Return [X, Y] of the center of cell containing provided text 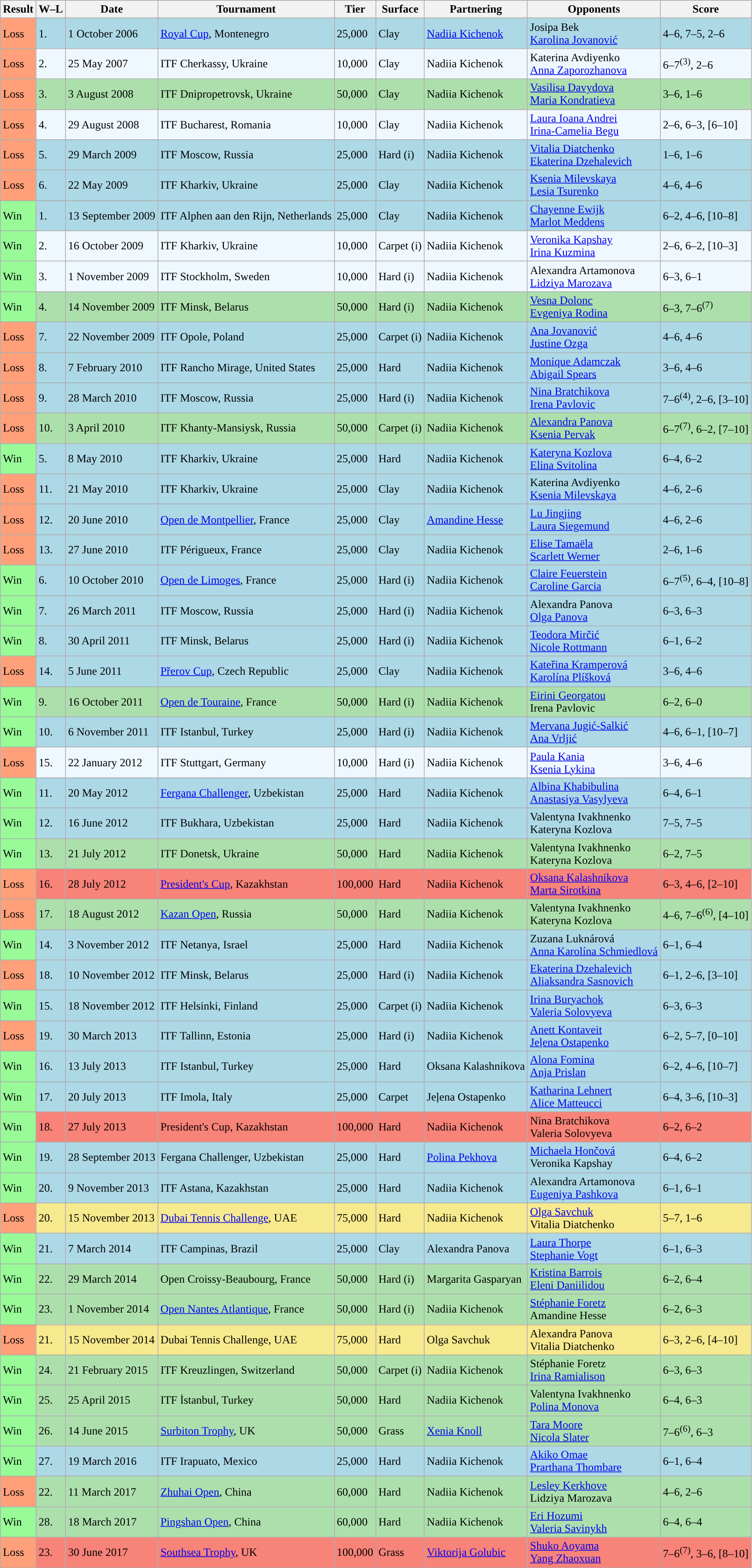
30 June 2017 [112, 1552]
ITF İstanbul, Turkey [246, 1401]
27 July 2013 [112, 1127]
6–2, 7–5 [706, 854]
19 March 2016 [112, 1462]
6–7(3), 2–6 [706, 64]
13 July 2013 [112, 1067]
1 October 2006 [112, 34]
Laura Ioana Andrei Irina-Camelia Begu [594, 124]
Nina Bratchikova Valeria Solovyeva [594, 1127]
Valentyna Ivakhnenko Polina Monova [594, 1401]
Shuko Aoyama Yang Zhaoxuan [594, 1552]
ITF Imola, Italy [246, 1096]
21 May 2010 [112, 489]
4–6, 6–1, [10–7] [706, 732]
Katerina Avdiyenko Anna Zaporozhanova [594, 64]
5 June 2011 [112, 671]
ITF Rancho Mirage, United States [246, 367]
Vasilisa Davydova Maria Kondratieva [594, 94]
ITF Kreuzlingen, Switzerland [246, 1370]
Tournament [246, 9]
Veronika Kapshay Irina Kuzmina [594, 246]
25 April 2015 [112, 1401]
22 November 2009 [112, 337]
Přerov Cup, Czech Republic [246, 671]
6–4, 6–3 [706, 1401]
Jeļena Ostapenko [475, 1096]
3–6, 1–6 [706, 94]
6–3, 2–6, [4–10] [706, 1339]
ITF Dnipropetrovsk, Ukraine [246, 94]
Stéphanie Foretz Irina Ramialison [594, 1370]
Date [112, 9]
16 October 2011 [112, 701]
18 August 2012 [112, 914]
Zhuhai Open, China [246, 1491]
5–7, 1–6 [706, 1218]
1 November 2014 [112, 1309]
13 September 2009 [112, 216]
Nina Bratchikova Irena Pavlovic [594, 398]
Ksenia Milevskaya Lesia Tsurenko [594, 185]
Carpet [400, 1096]
ITF Cherkassy, Ukraine [246, 64]
27 June 2010 [112, 550]
Stéphanie Foretz Amandine Hesse [594, 1309]
Katharina Lehnert Alice Matteucci [594, 1096]
Partnering [475, 9]
22 January 2012 [112, 762]
Amandine Hesse [475, 519]
7 March 2014 [112, 1249]
Alexandra Artamonova Eugeniya Pashkova [594, 1188]
ITF Netanya, Israel [246, 945]
4–6, 7–6(6), [4–10] [706, 914]
Olga Savchuk Vitalia Diatchenko [594, 1218]
18 November 2012 [112, 1006]
Claire Feuerstein Caroline Garcia [594, 580]
Oksana Kalashnikova Marta Sirotkina [594, 884]
ITF Périgueux, France [246, 550]
15 November 2014 [112, 1339]
Michaela Hončová Veronika Kapshay [594, 1157]
Paula Kania Ksenia Lykina [594, 762]
28 March 2010 [112, 398]
Eirini Georgatou Irena Pavlovic [594, 701]
6–2, 4–6, [10–8] [706, 216]
ITF Stuttgart, Germany [246, 762]
11 March 2017 [112, 1491]
ITF Tallinn, Estonia [246, 1036]
30 April 2011 [112, 641]
28 July 2012 [112, 884]
6–1, 2–6, [3–10] [706, 975]
15 November 2013 [112, 1218]
Teodora Mirčić Nicole Rottmann [594, 641]
Royal Cup, Montenegro [246, 34]
ITF Irapuato, Mexico [246, 1462]
Open de Montpellier, France [246, 519]
Polina Pekhova [475, 1157]
28 September 2013 [112, 1157]
Ana Jovanović Justine Ozga [594, 337]
ITF Khanty-Mansiysk, Russia [246, 429]
26 March 2011 [112, 611]
25 May 2007 [112, 64]
26. [50, 1431]
28. [50, 1522]
9 November 2013 [112, 1188]
6–2, 6–3 [706, 1309]
ITF Campinas, Brazil [246, 1249]
14 June 2015 [112, 1431]
30 March 2013 [112, 1036]
Anett Kontaveit Jeļena Ostapenko [594, 1036]
Tier [355, 9]
6 November 2011 [112, 732]
Score [706, 9]
Lu Jingjing Laura Siegemund [594, 519]
Katerina Avdiyenko Ksenia Milevskaya [594, 489]
Opponents [594, 9]
Chayenne Ewijk Marlot Meddens [594, 216]
Xenia Knoll [475, 1431]
Alexandra Panova Vitalia Diatchenko [594, 1339]
6–3, 4–6, [2–10] [706, 884]
6–3, 6–1 [706, 276]
ITF Donetsk, Ukraine [246, 854]
ITF Stockholm, Sweden [246, 276]
1 November 2009 [112, 276]
Olga Savchuk [475, 1339]
2–6, 6–3, [6–10] [706, 124]
Eri Hozumi Valeria Savinykh [594, 1522]
2–6, 6–2, [10–3] [706, 246]
Vitalia Diatchenko Ekaterina Dzehalevich [594, 155]
Surbiton Trophy, UK [246, 1431]
Kateryna Kozlova Elina Svitolina [594, 459]
6–2, 6–4 [706, 1278]
Albina Khabibulina Anastasiya Vasylyeva [594, 793]
6–2, 6–0 [706, 701]
Result [18, 9]
6–4, 6–1 [706, 793]
Southsea Trophy, UK [246, 1552]
7–6(6), 6–3 [706, 1431]
Irina Buryachok Valeria Solovyeva [594, 1006]
20 July 2013 [112, 1096]
3 April 2010 [112, 429]
21 July 2012 [112, 854]
8 May 2010 [112, 459]
Lesley Kerkhove Lidziya Marozava [594, 1491]
29 August 2008 [112, 124]
Kateřina Kramperová Karolína Plíšková [594, 671]
3 August 2008 [112, 94]
6–2, 6–2 [706, 1127]
6–1, 6–3 [706, 1249]
6–7(7), 6–2, [7–10] [706, 429]
Mervana Jugić-Salkić Ana Vrljić [594, 732]
20 May 2012 [112, 793]
7 February 2010 [112, 367]
6–4, 3–6, [10–3] [706, 1096]
Tara Moore Nicola Slater [594, 1431]
20 June 2010 [112, 519]
10 November 2012 [112, 975]
Elise Tamaëla Scarlett Werner [594, 550]
18 March 2017 [112, 1522]
7–6(4), 2–6, [3–10] [706, 398]
Alexandra Panova Olga Panova [594, 611]
29 March 2014 [112, 1278]
Open de Limoges, France [246, 580]
6–7(5), 6–4, [10–8] [706, 580]
Alexandra Panova [475, 1249]
Laura Thorpe Stephanie Vogt [594, 1249]
1–6, 1–6 [706, 155]
Surface [400, 9]
Kristina Barrois Eleni Daniilidou [594, 1278]
22 May 2009 [112, 185]
ITF Alphen aan den Rijn, Netherlands [246, 216]
6–1, 6–1 [706, 1188]
Pingshan Open, China [246, 1522]
2–6, 1–6 [706, 550]
4–6, 7–5, 2–6 [706, 34]
W–L [50, 9]
ITF Astana, Kazakhstan [246, 1188]
Open Croissy-Beaubourg, France [246, 1278]
16 October 2009 [112, 246]
Monique Adamczak Abigail Spears [594, 367]
Zuzana Luknárová Anna Karolína Schmiedlová [594, 945]
29 March 2009 [112, 155]
6–3, 7–6(7) [706, 306]
Alexandra Artamonova Lidziya Marozava [594, 276]
6–1, 6–2 [706, 641]
Open de Touraine, France [246, 701]
ITF Bukhara, Uzbekistan [246, 823]
ITF Opole, Poland [246, 337]
7–6(7), 3–6, [8–10] [706, 1552]
Oksana Kalashnikova [475, 1067]
10 October 2010 [112, 580]
Margarita Gasparyan [475, 1278]
Alexandra Panova Ksenia Pervak [594, 429]
Open Nantes Atlantique, France [246, 1309]
21 February 2015 [112, 1370]
Akiko Omae Prarthana Thombare [594, 1462]
27. [50, 1462]
24. [50, 1370]
3 November 2012 [112, 945]
6–2, 5–7, [0–10] [706, 1036]
6–4, 6–4 [706, 1522]
Ekaterina Dzehalevich Aliaksandra Sasnovich [594, 975]
6–2, 4–6, [10–7] [706, 1067]
Viktorija Golubic [475, 1552]
Alona Fomina Anja Prislan [594, 1067]
14 November 2009 [112, 306]
7–5, 7–5 [706, 823]
Vesna Dolonc Evgeniya Rodina [594, 306]
Josipa Bek Karolina Jovanović [594, 34]
ITF Bucharest, Romania [246, 124]
Kazan Open, Russia [246, 914]
ITF Helsinki, Finland [246, 1006]
16 June 2012 [112, 823]
25. [50, 1401]
